Return the [x, y] coordinate for the center point of the cell that contains the specified text.  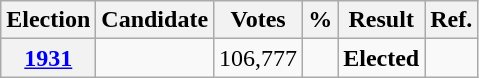
Votes [258, 20]
% [320, 20]
Election [48, 20]
1931 [48, 58]
Candidate [155, 20]
Result [382, 20]
Elected [382, 58]
Ref. [452, 20]
106,777 [258, 58]
